Provide the [x, y] coordinate of the cell's center where the given text is located.  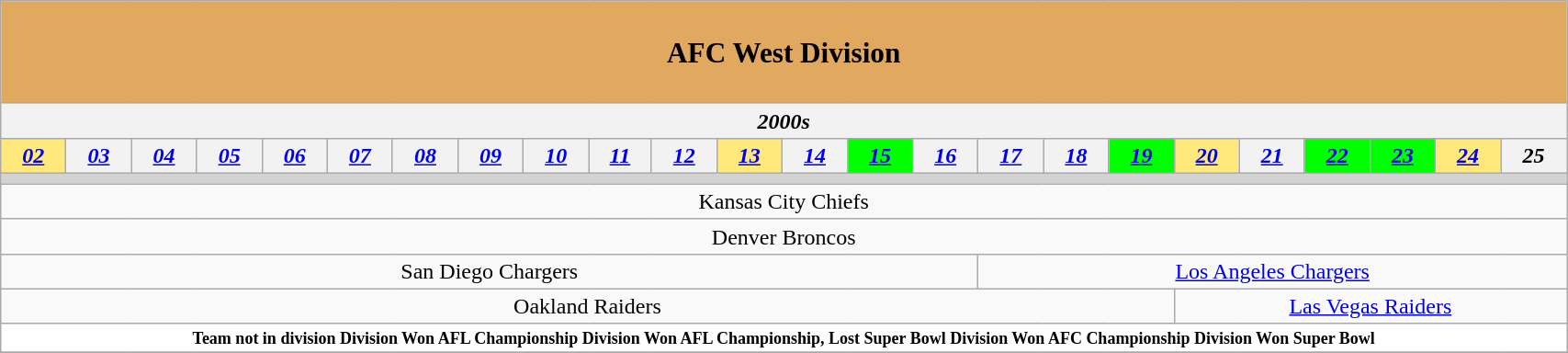
08 [424, 155]
09 [491, 155]
22 [1337, 155]
19 [1141, 155]
Oakland Raiders [588, 306]
20 [1207, 155]
Kansas City Chiefs [784, 201]
25 [1534, 155]
10 [557, 155]
02 [33, 155]
Las Vegas Raiders [1371, 306]
17 [1010, 155]
18 [1077, 155]
07 [360, 155]
06 [294, 155]
03 [99, 155]
Los Angeles Chargers [1273, 271]
14 [814, 155]
Denver Broncos [784, 236]
04 [164, 155]
13 [750, 155]
San Diego Chargers [490, 271]
05 [230, 155]
AFC West Division [784, 51]
11 [620, 155]
2000s [784, 120]
12 [683, 155]
21 [1271, 155]
24 [1468, 155]
16 [946, 155]
15 [880, 155]
23 [1402, 155]
